Find where the given text appears and provide that cell's center as [x, y] coordinate. 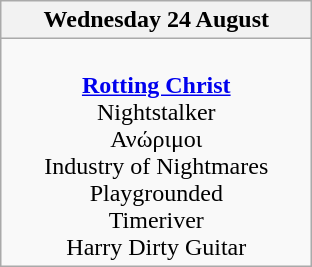
Rotting Christ Nightstalker Ανώριμοι Industry of Nightmares Playgrounded Timeriver Harry Dirty Guitar [156, 152]
Wednesday 24 August [156, 20]
